Scan for the cell matching the given text and deliver its (x, y) coordinate at center. 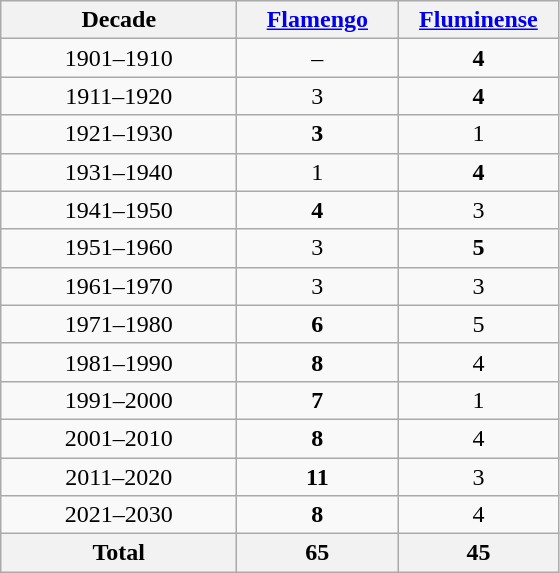
2011–2020 (119, 477)
Flamengo (318, 20)
6 (318, 324)
1931–1940 (119, 172)
1901–1910 (119, 58)
1921–1930 (119, 134)
Total (119, 553)
2001–2010 (119, 438)
1961–1970 (119, 286)
2021–2030 (119, 515)
1941–1950 (119, 210)
1951–1960 (119, 248)
1991–2000 (119, 400)
Decade (119, 20)
1971–1980 (119, 324)
– (318, 58)
7 (318, 400)
65 (318, 553)
45 (478, 553)
11 (318, 477)
Fluminense (478, 20)
1981–1990 (119, 362)
1911–1920 (119, 96)
